Capture the cell that displays the provided text and extract its [x, y] central coordinate. 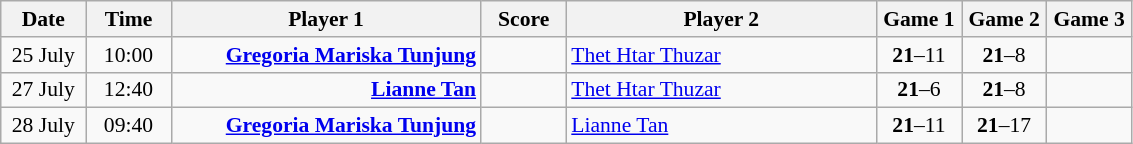
10:00 [128, 55]
Game 2 [1004, 19]
27 July [44, 90]
Game 3 [1090, 19]
Score [524, 19]
12:40 [128, 90]
21–6 [918, 90]
21–17 [1004, 126]
Player 1 [326, 19]
Game 1 [918, 19]
09:40 [128, 126]
28 July [44, 126]
Time [128, 19]
25 July [44, 55]
Player 2 [721, 19]
Date [44, 19]
